Identify which cell holds the provided text, then report its (X, Y) central coordinate. 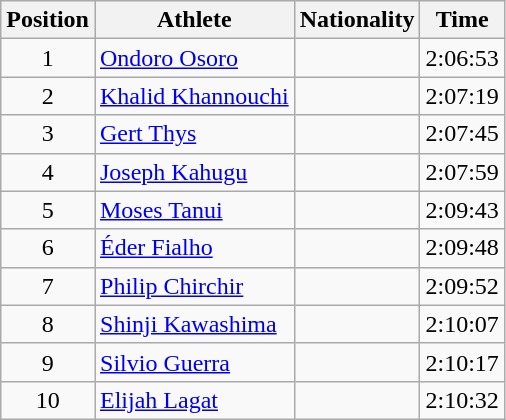
6 (48, 248)
2 (48, 96)
Time (462, 20)
2:09:52 (462, 286)
2:07:45 (462, 134)
Éder Fialho (194, 248)
2:07:19 (462, 96)
Joseph Kahugu (194, 172)
1 (48, 58)
2:06:53 (462, 58)
Athlete (194, 20)
8 (48, 324)
4 (48, 172)
2:07:59 (462, 172)
5 (48, 210)
2:10:32 (462, 400)
Elijah Lagat (194, 400)
2:09:43 (462, 210)
Ondoro Osoro (194, 58)
Moses Tanui (194, 210)
2:09:48 (462, 248)
3 (48, 134)
Gert Thys (194, 134)
Position (48, 20)
Nationality (357, 20)
7 (48, 286)
Khalid Khannouchi (194, 96)
Silvio Guerra (194, 362)
Shinji Kawashima (194, 324)
9 (48, 362)
2:10:07 (462, 324)
2:10:17 (462, 362)
Philip Chirchir (194, 286)
10 (48, 400)
